Scan for the cell matching the given text and deliver its [x, y] coordinate at center. 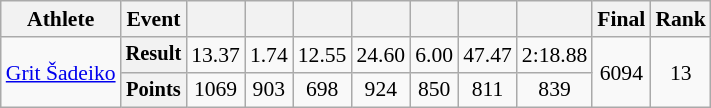
1.74 [269, 55]
13 [680, 72]
2:18.88 [554, 55]
850 [434, 90]
Event [154, 19]
1069 [216, 90]
Final [621, 19]
698 [322, 90]
903 [269, 90]
12.55 [322, 55]
6094 [621, 72]
924 [380, 90]
47.47 [488, 55]
13.37 [216, 55]
Rank [680, 19]
839 [554, 90]
Points [154, 90]
Grit Šadeiko [61, 72]
6.00 [434, 55]
Athlete [61, 19]
811 [488, 90]
24.60 [380, 55]
Result [154, 55]
